Scan for the cell matching the given text and deliver its (X, Y) coordinate at center. 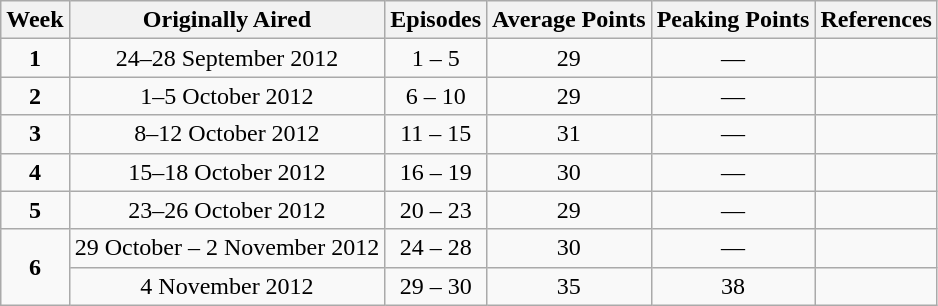
6 (35, 267)
Peaking Points (733, 20)
4 November 2012 (227, 286)
Average Points (570, 20)
Week (35, 20)
15–18 October 2012 (227, 172)
4 (35, 172)
20 – 23 (436, 210)
1 – 5 (436, 58)
29 October – 2 November 2012 (227, 248)
6 – 10 (436, 96)
11 – 15 (436, 134)
24–28 September 2012 (227, 58)
31 (570, 134)
8–12 October 2012 (227, 134)
3 (35, 134)
Episodes (436, 20)
24 – 28 (436, 248)
Originally Aired (227, 20)
16 – 19 (436, 172)
5 (35, 210)
23–26 October 2012 (227, 210)
1–5 October 2012 (227, 96)
1 (35, 58)
2 (35, 96)
References (876, 20)
35 (570, 286)
29 – 30 (436, 286)
38 (733, 286)
